Determine the (X, Y) coordinate at the center of the cell enclosing the given text.  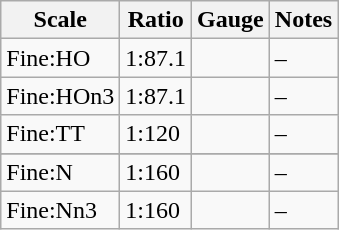
Fine:HOn3 (60, 96)
Scale (60, 20)
Fine:HO (60, 58)
Fine:Nn3 (60, 210)
Fine:TT (60, 134)
Gauge (231, 20)
Ratio (156, 20)
Fine:N (60, 172)
Notes (303, 20)
1:120 (156, 134)
